Pinpoint the cell where the given text exists, returning its (X, Y) midpoint coordinate. 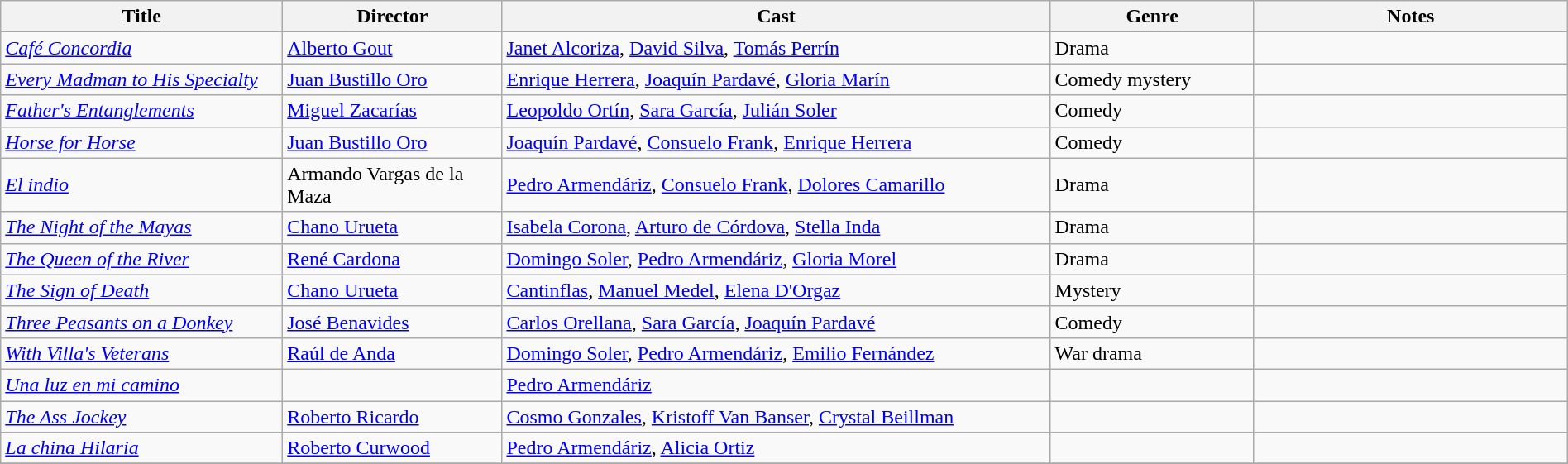
Domingo Soler, Pedro Armendáriz, Gloria Morel (776, 259)
Director (392, 17)
The Night of the Mayas (142, 227)
Genre (1152, 17)
The Ass Jockey (142, 416)
Cast (776, 17)
Joaquín Pardavé, Consuelo Frank, Enrique Herrera (776, 142)
The Sign of Death (142, 290)
Every Madman to His Specialty (142, 79)
Mystery (1152, 290)
Enrique Herrera, Joaquín Pardavé, Gloria Marín (776, 79)
Cosmo Gonzales, Kristoff Van Banser, Crystal Beillman (776, 416)
Raúl de Anda (392, 353)
Café Concordia (142, 48)
Cantinflas, Manuel Medel, Elena D'Orgaz (776, 290)
Leopoldo Ortín, Sara García, Julián Soler (776, 111)
With Villa's Veterans (142, 353)
Pedro Armendáriz, Consuelo Frank, Dolores Camarillo (776, 185)
Three Peasants on a Donkey (142, 322)
La china Hilaria (142, 448)
Notes (1411, 17)
Pedro Armendáriz (776, 385)
Alberto Gout (392, 48)
Roberto Curwood (392, 448)
Horse for Horse (142, 142)
Roberto Ricardo (392, 416)
War drama (1152, 353)
Carlos Orellana, Sara García, Joaquín Pardavé (776, 322)
Domingo Soler, Pedro Armendáriz, Emilio Fernández (776, 353)
Janet Alcoriza, David Silva, Tomás Perrín (776, 48)
Una luz en mi camino (142, 385)
The Queen of the River (142, 259)
Miguel Zacarías (392, 111)
Comedy mystery (1152, 79)
El indio (142, 185)
Title (142, 17)
René Cardona (392, 259)
Pedro Armendáriz, Alicia Ortiz (776, 448)
Isabela Corona, Arturo de Córdova, Stella Inda (776, 227)
Father's Entanglements (142, 111)
Armando Vargas de la Maza (392, 185)
José Benavides (392, 322)
